Return the (X, Y) coordinate for the center point of the cell that contains the specified text.  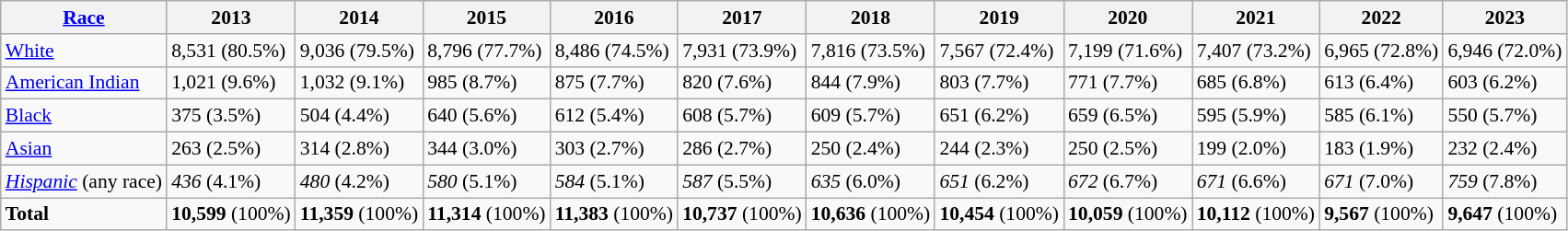
580 (5.1%) (486, 181)
2019 (999, 17)
10,059 (100%) (1128, 214)
672 (6.7%) (1128, 181)
2015 (486, 17)
7,931 (73.9%) (742, 51)
603 (6.2%) (1504, 83)
9,647 (100%) (1504, 214)
7,407 (73.2%) (1256, 51)
671 (6.6%) (1256, 181)
7,816 (73.5%) (871, 51)
613 (6.4%) (1381, 83)
844 (7.9%) (871, 83)
7,199 (71.6%) (1128, 51)
2014 (359, 17)
2021 (1256, 17)
2018 (871, 17)
671 (7.0%) (1381, 181)
375 (3.5%) (231, 116)
10,599 (100%) (231, 214)
640 (5.6%) (486, 116)
659 (6.5%) (1128, 116)
2013 (231, 17)
Hispanic (any race) (84, 181)
Black (84, 116)
11,383 (100%) (614, 214)
609 (5.7%) (871, 116)
6,946 (72.0%) (1504, 51)
344 (3.0%) (486, 149)
232 (2.4%) (1504, 149)
314 (2.8%) (359, 149)
8,486 (74.5%) (614, 51)
9,567 (100%) (1381, 214)
2023 (1504, 17)
8,796 (77.7%) (486, 51)
2017 (742, 17)
Race (84, 17)
American Indian (84, 83)
White (84, 51)
199 (2.0%) (1256, 149)
504 (4.4%) (359, 116)
250 (2.4%) (871, 149)
286 (2.7%) (742, 149)
595 (5.9%) (1256, 116)
1,032 (9.1%) (359, 83)
11,359 (100%) (359, 214)
2016 (614, 17)
436 (4.1%) (231, 181)
10,636 (100%) (871, 214)
244 (2.3%) (999, 149)
Asian (84, 149)
585 (6.1%) (1381, 116)
1,021 (9.6%) (231, 83)
6,965 (72.8%) (1381, 51)
759 (7.8%) (1504, 181)
9,036 (79.5%) (359, 51)
8,531 (80.5%) (231, 51)
550 (5.7%) (1504, 116)
608 (5.7%) (742, 116)
10,112 (100%) (1256, 214)
10,737 (100%) (742, 214)
7,567 (72.4%) (999, 51)
685 (6.8%) (1256, 83)
250 (2.5%) (1128, 149)
803 (7.7%) (999, 83)
183 (1.9%) (1381, 149)
263 (2.5%) (231, 149)
Total (84, 214)
11,314 (100%) (486, 214)
820 (7.6%) (742, 83)
612 (5.4%) (614, 116)
584 (5.1%) (614, 181)
480 (4.2%) (359, 181)
2022 (1381, 17)
875 (7.7%) (614, 83)
635 (6.0%) (871, 181)
10,454 (100%) (999, 214)
771 (7.7%) (1128, 83)
2020 (1128, 17)
985 (8.7%) (486, 83)
587 (5.5%) (742, 181)
303 (2.7%) (614, 149)
